Return [X, Y] of the center of cell containing provided text 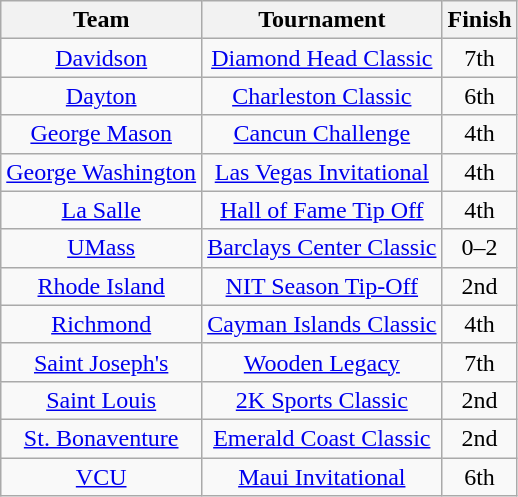
VCU [102, 477]
Dayton [102, 96]
Hall of Fame Tip Off [322, 210]
Rhode Island [102, 286]
NIT Season Tip-Off [322, 286]
Charleston Classic [322, 96]
Saint Joseph's [102, 362]
Saint Louis [102, 400]
Diamond Head Classic [322, 58]
Las Vegas Invitational [322, 172]
Barclays Center Classic [322, 248]
Team [102, 20]
Richmond [102, 324]
Davidson [102, 58]
Maui Invitational [322, 477]
St. Bonaventure [102, 438]
2K Sports Classic [322, 400]
UMass [102, 248]
George Mason [102, 134]
Cayman Islands Classic [322, 324]
La Salle [102, 210]
0–2 [480, 248]
Wooden Legacy [322, 362]
George Washington [102, 172]
Finish [480, 20]
Emerald Coast Classic [322, 438]
Cancun Challenge [322, 134]
Tournament [322, 20]
